Extract the (x, y) coordinate from the center of the cell holding the provided text.  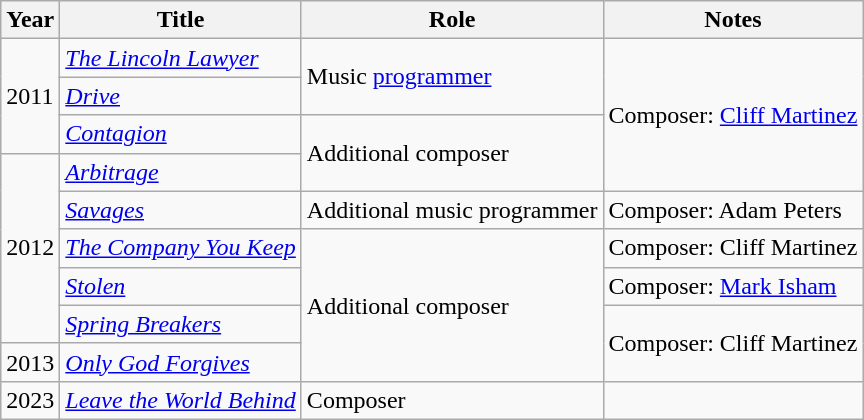
Role (452, 20)
Composer (452, 400)
Only God Forgives (181, 362)
The Lincoln Lawyer (181, 58)
Composer: Adam Peters (733, 210)
The Company You Keep (181, 248)
Arbitrage (181, 172)
Year (30, 20)
Drive (181, 96)
Music programmer (452, 77)
Contagion (181, 134)
Additional music programmer (452, 210)
2023 (30, 400)
2011 (30, 96)
2013 (30, 362)
2012 (30, 248)
Spring Breakers (181, 324)
Notes (733, 20)
Savages (181, 210)
Stolen (181, 286)
Title (181, 20)
Composer: Mark Isham (733, 286)
Leave the World Behind (181, 400)
